Identify which cell holds the provided text, then report its [X, Y] central coordinate. 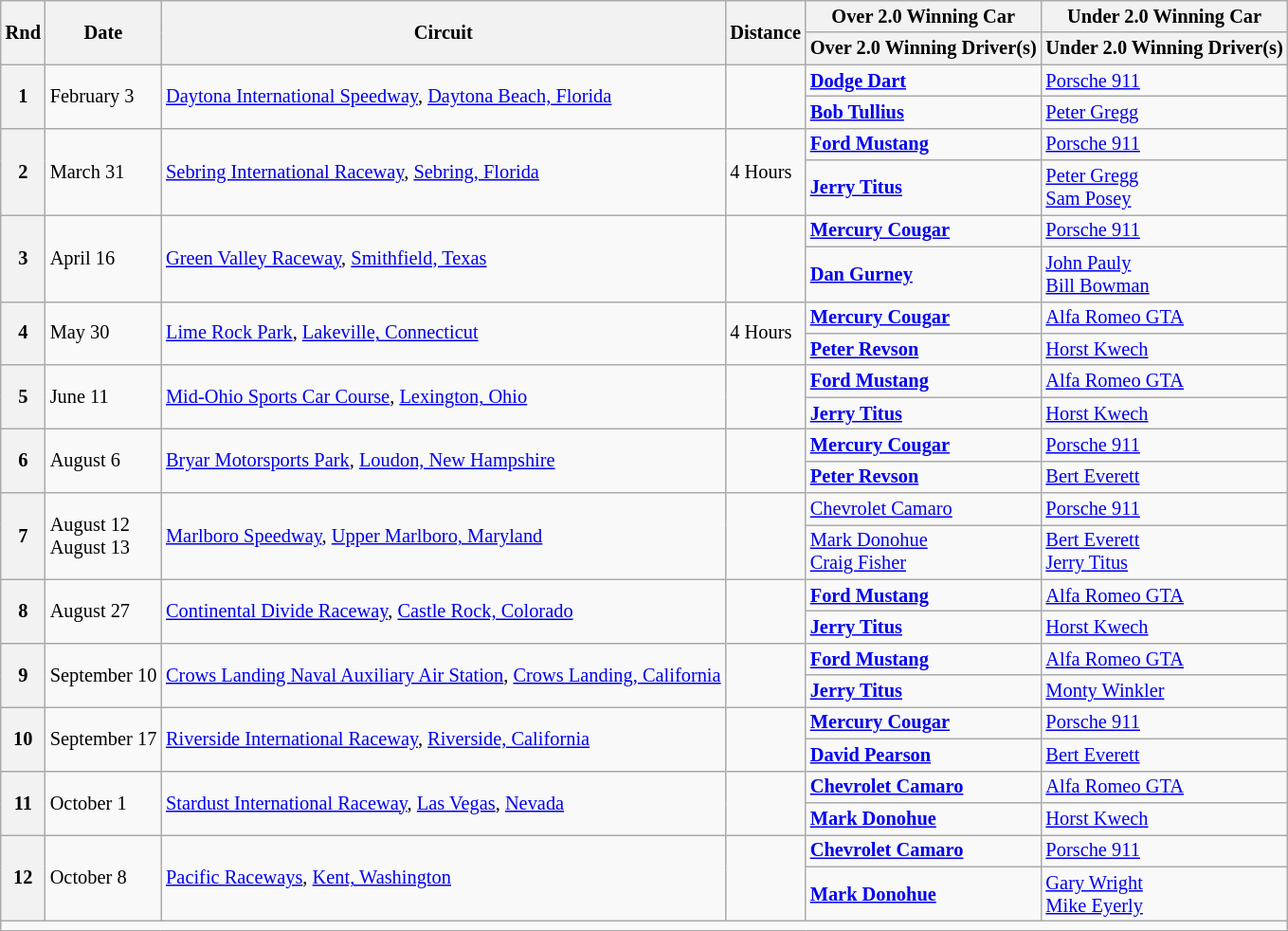
9 [23, 675]
March 31 [103, 171]
October 8 [103, 878]
Circuit [444, 32]
1 [23, 97]
Dan Gurney [923, 274]
Mark Donohue Craig Fisher [923, 552]
Crows Landing Naval Auxiliary Air Station, Crows Landing, California [444, 675]
February 3 [103, 97]
Peter Gregg Sam Posey [1165, 188]
6 [23, 461]
David Pearson [923, 755]
Stardust International Raceway, Las Vegas, Nevada [444, 802]
8 [23, 611]
Distance [765, 32]
Gary Wright Mike Eyerly [1165, 894]
3 [23, 258]
Under 2.0 Winning Car [1165, 16]
Bert Everett Jerry Titus [1165, 552]
Under 2.0 Winning Driver(s) [1165, 48]
September 17 [103, 738]
Over 2.0 Winning Car [923, 16]
Rnd [23, 32]
12 [23, 878]
May 30 [103, 334]
4 [23, 334]
Over 2.0 Winning Driver(s) [923, 48]
Date [103, 32]
June 11 [103, 396]
October 1 [103, 802]
Riverside International Raceway, Riverside, California [444, 738]
April 16 [103, 258]
Monty Winkler [1165, 691]
11 [23, 802]
7 [23, 537]
Bryar Motorsports Park, Loudon, New Hampshire [444, 461]
Sebring International Raceway, Sebring, Florida [444, 171]
Continental Divide Raceway, Castle Rock, Colorado [444, 611]
August 12August 13 [103, 537]
September 10 [103, 675]
Pacific Raceways, Kent, Washington [444, 878]
Mid-Ohio Sports Car Course, Lexington, Ohio [444, 396]
5 [23, 396]
Lime Rock Park, Lakeville, Connecticut [444, 334]
Dodge Dart [923, 81]
Daytona International Speedway, Daytona Beach, Florida [444, 97]
Green Valley Raceway, Smithfield, Texas [444, 258]
Bob Tullius [923, 112]
Peter Gregg [1165, 112]
Marlboro Speedway, Upper Marlboro, Maryland [444, 537]
2 [23, 171]
August 6 [103, 461]
John Pauly Bill Bowman [1165, 274]
August 27 [103, 611]
10 [23, 738]
